Search for the cell housing the specified text and yield its [x, y] center coordinate. 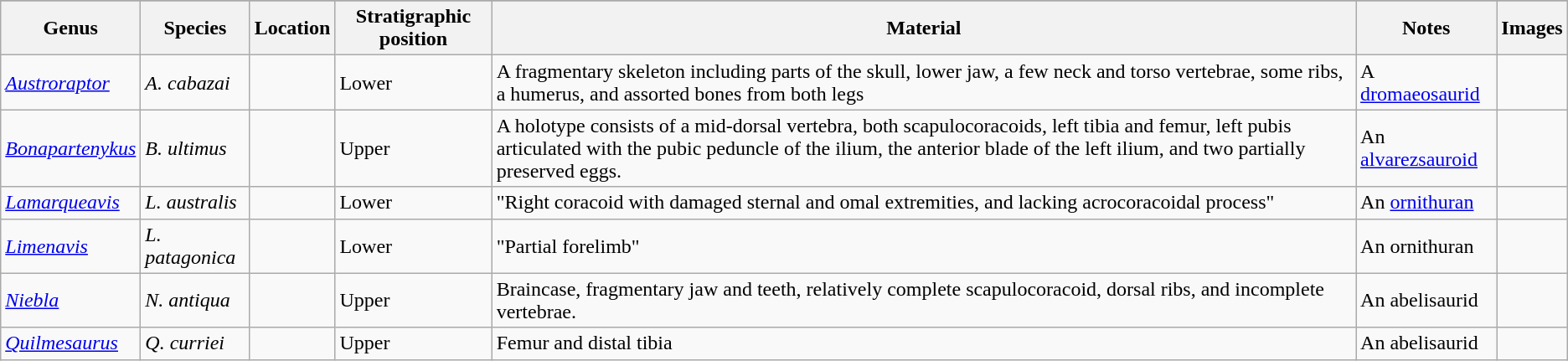
Images [1532, 28]
Femur and distal tibia [923, 343]
L. patagonica [195, 246]
A. cabazai [195, 82]
B. ultimus [195, 148]
L. australis [195, 203]
Quilmesaurus [70, 343]
Lamarqueavis [70, 203]
Stratigraphic position [414, 28]
"Right coracoid with damaged sternal and omal extremities, and lacking acrocoracoidal process" [923, 203]
Location [292, 28]
Niebla [70, 300]
A dromaeosaurid [1426, 82]
Austroraptor [70, 82]
Bonapartenykus [70, 148]
Limenavis [70, 246]
Species [195, 28]
Notes [1426, 28]
Genus [70, 28]
An alvarezsauroid [1426, 148]
Braincase, fragmentary jaw and teeth, relatively complete scapulocoracoid, dorsal ribs, and incomplete vertebrae. [923, 300]
N. antiqua [195, 300]
Material [923, 28]
Q. curriei [195, 343]
"Partial forelimb" [923, 246]
